Detect which cell encompasses the target text, then output its [x, y] center coordinate. 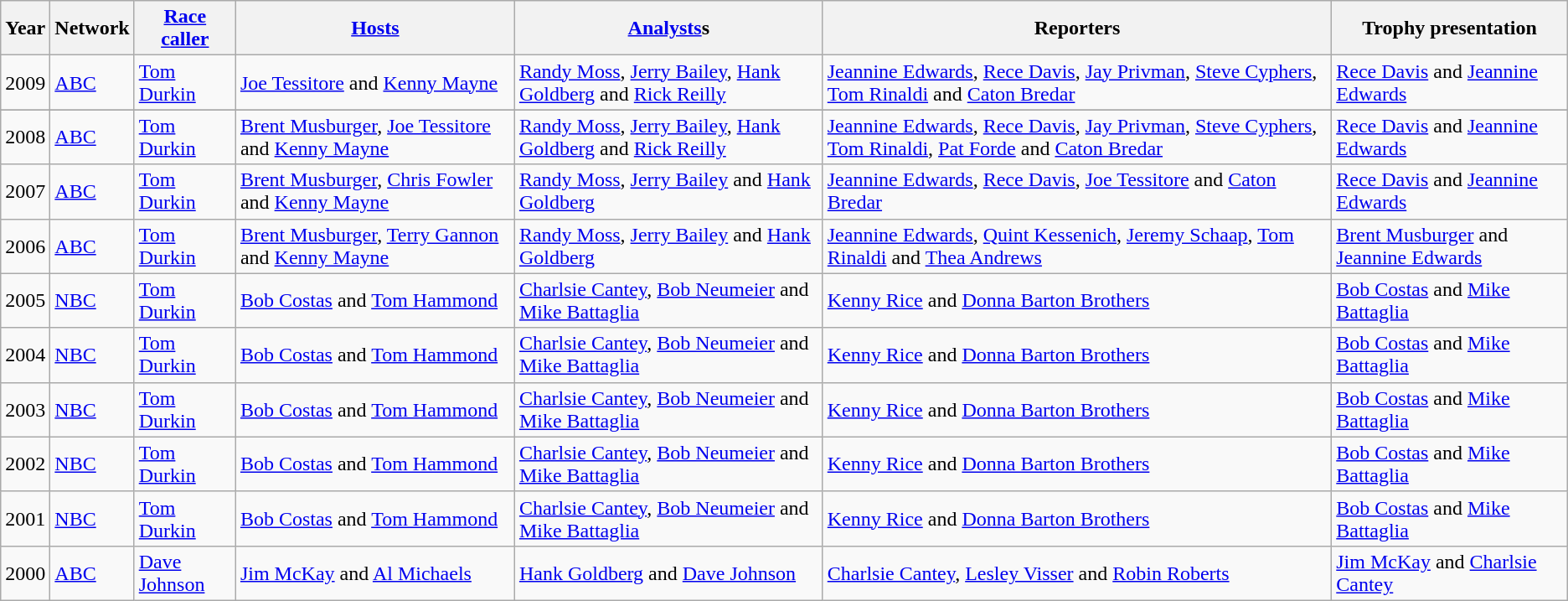
Year [25, 28]
Jeannine Edwards, Rece Davis, Jay Privman, Steve Cyphers, Tom Rinaldi and Caton Bredar [1077, 82]
Brent Musburger, Terry Gannon and Kenny Mayne [375, 246]
2006 [25, 246]
Reporters [1077, 28]
Hosts [375, 28]
Brent Musburger and Jeannine Edwards [1450, 246]
Dave Johnson [184, 573]
2005 [25, 300]
Jeannine Edwards, Quint Kessenich, Jeremy Schaap, Tom Rinaldi and Thea Andrews [1077, 246]
2002 [25, 464]
2000 [25, 573]
Joe Tessitore and Kenny Mayne [375, 82]
Charlsie Cantey, Lesley Visser and Robin Roberts [1077, 573]
Trophy presentation [1450, 28]
Jeannine Edwards, Rece Davis, Jay Privman, Steve Cyphers, Tom Rinaldi, Pat Forde and Caton Bredar [1077, 137]
Jim McKay and Charlsie Cantey [1450, 573]
2003 [25, 409]
Brent Musburger, Joe Tessitore and Kenny Mayne [375, 137]
Brent Musburger, Chris Fowler and Kenny Mayne [375, 191]
2007 [25, 191]
Jim McKay and Al Michaels [375, 573]
2008 [25, 137]
2009 [25, 82]
Analystss [668, 28]
2001 [25, 518]
2004 [25, 355]
Race caller [184, 28]
Hank Goldberg and Dave Johnson [668, 573]
Network [92, 28]
Jeannine Edwards, Rece Davis, Joe Tessitore and Caton Bredar [1077, 191]
